Search for the cell housing the specified text and yield its (X, Y) center coordinate. 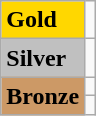
Gold (43, 20)
Silver (43, 58)
Bronze (43, 96)
